Provide the [X, Y] coordinate of the cell's center where the given text is located.  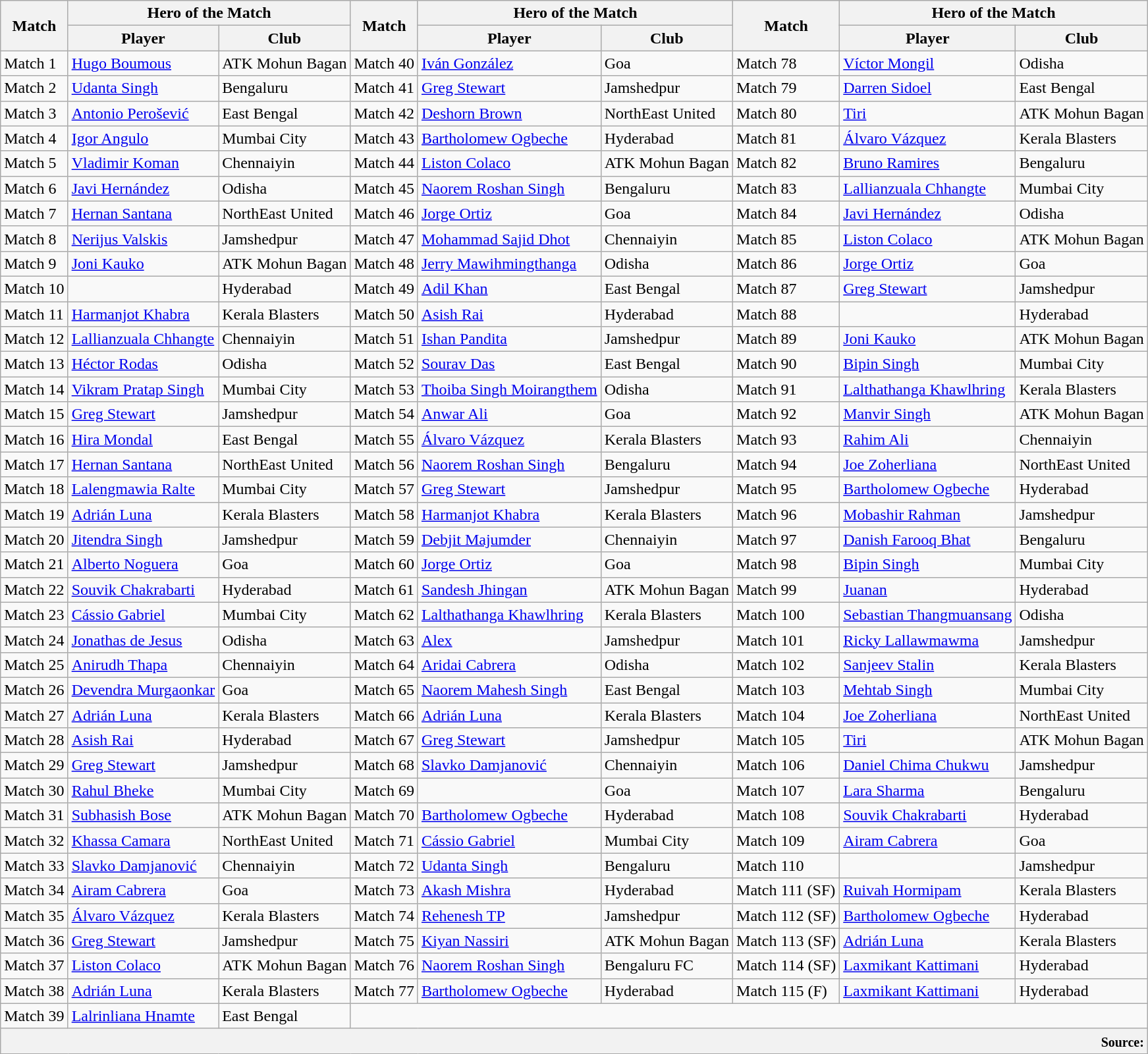
Match 35 [34, 916]
Match 32 [34, 841]
Match 74 [384, 916]
Match 42 [384, 113]
Match 17 [34, 464]
Match 23 [34, 615]
Match 68 [384, 765]
Match 89 [786, 339]
Match 10 [34, 289]
Match 28 [34, 740]
Deshorn Brown [509, 113]
Naorem Mahesh Singh [509, 690]
Match 106 [786, 765]
Match 60 [384, 565]
Lalengmawia Ralte [144, 489]
Match 90 [786, 364]
Match 78 [786, 63]
Juanan [927, 590]
Match 71 [384, 841]
Sandesh Jhingan [509, 590]
Match 94 [786, 464]
Match 64 [384, 665]
Match 85 [786, 238]
Match 24 [34, 640]
Match 25 [34, 665]
Match 18 [34, 489]
Match 100 [786, 615]
Match 26 [34, 690]
Match 110 [786, 866]
Mobashir Rahman [927, 514]
Match 103 [786, 690]
Match 5 [34, 163]
Match 27 [34, 715]
Match 49 [384, 289]
Match 36 [34, 941]
Khassa Camara [144, 841]
Match 52 [384, 364]
Daniel Chima Chukwu [927, 765]
Match 98 [786, 565]
Manvir Singh [927, 414]
Match 102 [786, 665]
Match 57 [384, 489]
Match 75 [384, 941]
Bruno Ramires [927, 163]
Match 38 [34, 991]
Match 93 [786, 439]
Vladimir Koman [144, 163]
Match 50 [384, 314]
Bengaluru FC [667, 966]
Match 113 (SF) [786, 941]
Anirudh Thapa [144, 665]
Match 15 [34, 414]
Match 95 [786, 489]
Match 43 [384, 138]
Jonathas de Jesus [144, 640]
Víctor Mongil [927, 63]
Match 2 [34, 88]
Match 34 [34, 891]
Match 58 [384, 514]
Vikram Pratap Singh [144, 389]
Match 7 [34, 213]
Match 13 [34, 364]
Match 40 [384, 63]
Devendra Murgaonkar [144, 690]
Match 86 [786, 263]
Match 19 [34, 514]
Mehtab Singh [927, 690]
Match 11 [34, 314]
Match 83 [786, 188]
Match 114 (SF) [786, 966]
Match 46 [384, 213]
Kiyan Nassiri [509, 941]
Match 101 [786, 640]
Adil Khan [509, 289]
Match 104 [786, 715]
Match 30 [34, 790]
Hugo Boumous [144, 63]
Match 22 [34, 590]
Hira Mondal [144, 439]
Aridai Cabrera [509, 665]
Match 97 [786, 540]
Match 99 [786, 590]
Match 37 [34, 966]
Match 61 [384, 590]
Match 12 [34, 339]
Match 47 [384, 238]
Match 8 [34, 238]
Match 54 [384, 414]
Match 16 [34, 439]
Héctor Rodas [144, 364]
Match 44 [384, 163]
Match 14 [34, 389]
Match 76 [384, 966]
Match 72 [384, 866]
Match 67 [384, 740]
Match 4 [34, 138]
Debjit Majumder [509, 540]
Match 105 [786, 740]
Match 84 [786, 213]
Match 56 [384, 464]
Match 45 [384, 188]
Match 33 [34, 866]
Match 6 [34, 188]
Danish Farooq Bhat [927, 540]
Subhasish Bose [144, 816]
Sebastian Thangmuansang [927, 615]
Ishan Pandita [509, 339]
Anwar Ali [509, 414]
Match 39 [34, 1016]
Alberto Noguera [144, 565]
Jerry Mawihmingthanga [509, 263]
Match 29 [34, 765]
Match 96 [786, 514]
Match 112 (SF) [786, 916]
Match 9 [34, 263]
Match 1 [34, 63]
Match 31 [34, 816]
Match 108 [786, 816]
Match 41 [384, 88]
Mohammad Sajid Dhot [509, 238]
Match 80 [786, 113]
Match 81 [786, 138]
Antonio Perošević [144, 113]
Ruivah Hormipam [927, 891]
Match 107 [786, 790]
Match 109 [786, 841]
Match 20 [34, 540]
Match 51 [384, 339]
Igor Angulo [144, 138]
Rahim Ali [927, 439]
Match 79 [786, 88]
Match 88 [786, 314]
Alex [509, 640]
Match 73 [384, 891]
Match 111 (SF) [786, 891]
Rahul Bheke [144, 790]
Match 82 [786, 163]
Source: [574, 1041]
Sourav Das [509, 364]
Match 53 [384, 389]
Match 87 [786, 289]
Match 92 [786, 414]
Rehenesh TP [509, 916]
Nerijus Valskis [144, 238]
Jitendra Singh [144, 540]
Match 91 [786, 389]
Thoiba Singh Moirangthem [509, 389]
Match 59 [384, 540]
Match 3 [34, 113]
Match 70 [384, 816]
Match 65 [384, 690]
Iván González [509, 63]
Sanjeev Stalin [927, 665]
Match 62 [384, 615]
Match 115 (F) [786, 991]
Match 21 [34, 565]
Match 55 [384, 439]
Lalrinliana Hnamte [144, 1016]
Match 63 [384, 640]
Match 77 [384, 991]
Match 48 [384, 263]
Lara Sharma [927, 790]
Akash Mishra [509, 891]
Ricky Lallawmawma [927, 640]
Match 69 [384, 790]
Darren Sidoel [927, 88]
Match 66 [384, 715]
